Extract the [X, Y] coordinate from the center of the cell holding the provided text.  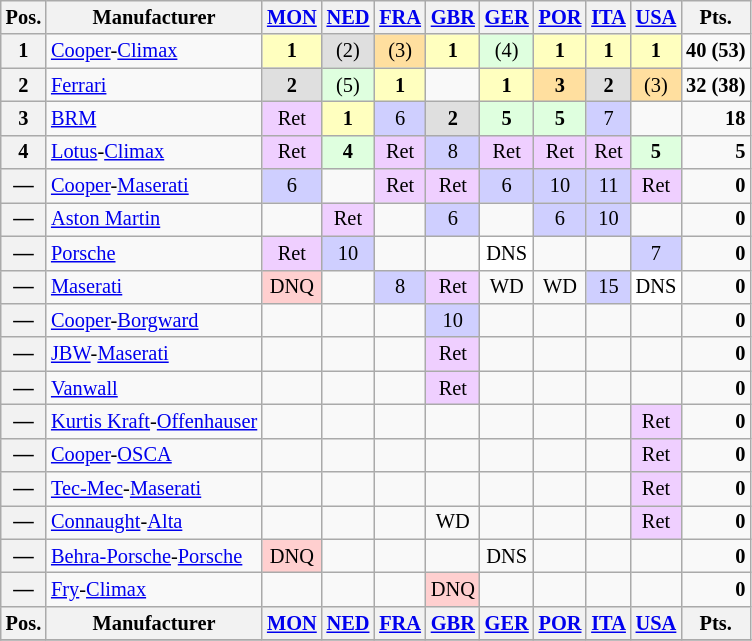
BRM [154, 118]
Behra-Porsche-Porsche [154, 556]
Cooper-Maserati [154, 186]
40 (53) [716, 51]
Aston Martin [154, 219]
(4) [507, 51]
Cooper-Borgward [154, 320]
(5) [348, 85]
Vanwall [154, 388]
Tec-Mec-Maserati [154, 489]
Kurtis Kraft-Offenhauser [154, 421]
11 [608, 186]
(2) [348, 51]
Maserati [154, 287]
Fry-Climax [154, 589]
Connaught-Alta [154, 522]
JBW-Maserati [154, 354]
32 (38) [716, 85]
Cooper-OSCA [154, 455]
Ferrari [154, 85]
Porsche [154, 253]
Cooper-Climax [154, 51]
18 [716, 118]
15 [608, 287]
Lotus-Climax [154, 152]
